Detect which cell encompasses the target text, then output its [X, Y] center coordinate. 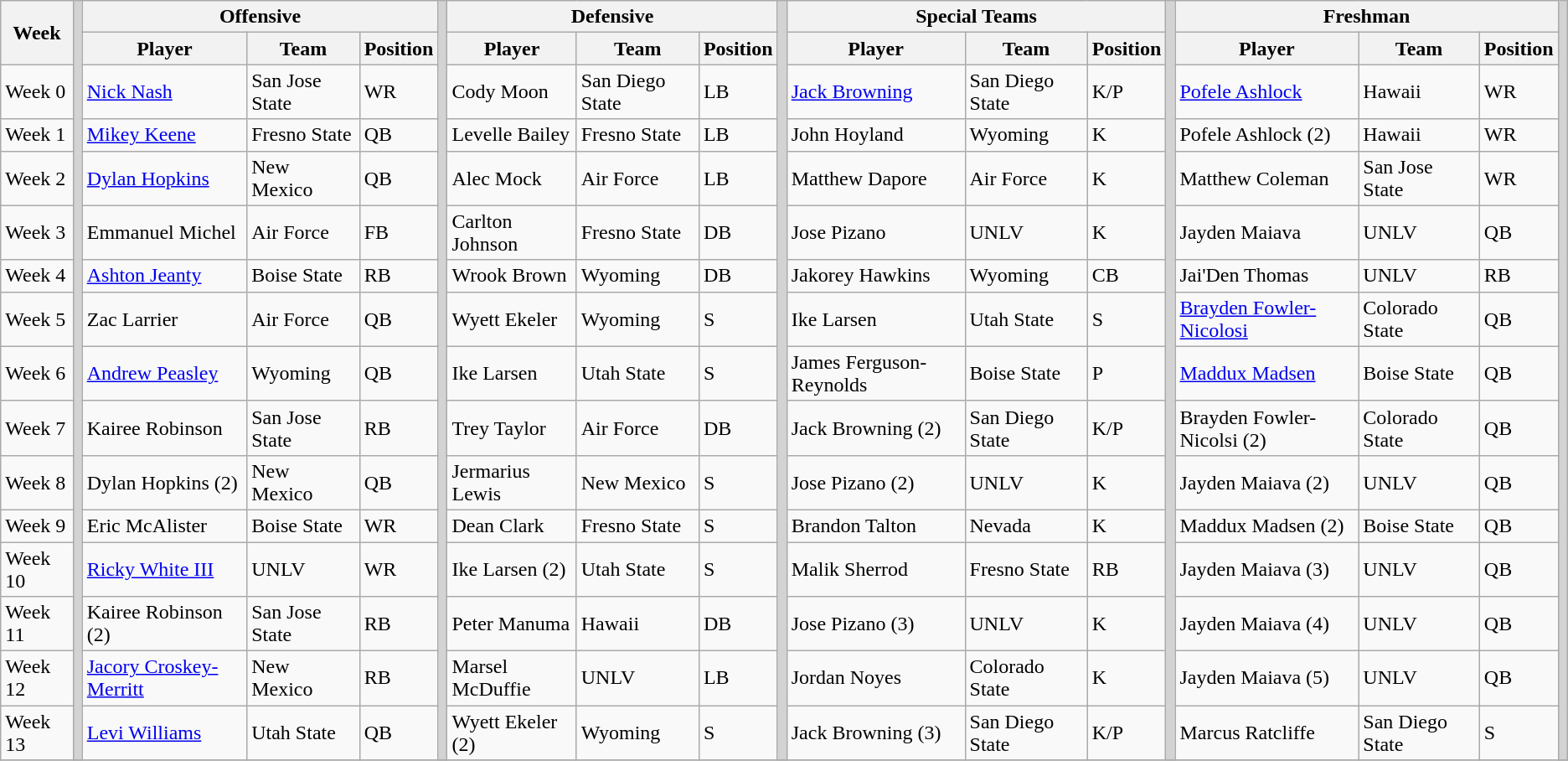
Maddux Madsen [1266, 374]
Jacory Croskey-Merritt [164, 679]
Matthew Coleman [1266, 178]
Jose Pizano [876, 233]
Brayden Fowler-Nicolsi (2) [1266, 427]
Wyett Ekeler (2) [512, 733]
Kairee Robinson (2) [164, 624]
Brayden Fowler-Nicolosi [1266, 318]
Jack Browning (3) [876, 733]
Special Teams [977, 17]
Freshman [1367, 17]
Levelle Bailey [512, 135]
Maddux Madsen (2) [1266, 525]
Zac Larrier [164, 318]
Wrook Brown [512, 276]
Jayden Maiava (2) [1266, 483]
Jayden Maiava (3) [1266, 568]
Week 0 [37, 92]
Jordan Noyes [876, 679]
Week 1 [37, 135]
Marsel McDuffie [512, 679]
Week 8 [37, 483]
Week 7 [37, 427]
P [1127, 374]
Jose Pizano (3) [876, 624]
Cody Moon [512, 92]
Ashton Jeanty [164, 276]
Week 13 [37, 733]
James Ferguson-Reynolds [876, 374]
FB [399, 233]
Week 9 [37, 525]
Brandon Talton [876, 525]
Peter Manuma [512, 624]
Jayden Maiava (4) [1266, 624]
Kairee Robinson [164, 427]
Jermarius Lewis [512, 483]
Carlton Johnson [512, 233]
Week 4 [37, 276]
Dean Clark [512, 525]
Defensive [612, 17]
Malik Sherrod [876, 568]
Offensive [260, 17]
Matthew Dapore [876, 178]
Week 6 [37, 374]
Week [37, 33]
Trey Taylor [512, 427]
Week 10 [37, 568]
Jayden Maiava (5) [1266, 679]
Jack Browning [876, 92]
Week 5 [37, 318]
Ike Larsen (2) [512, 568]
Marcus Ratcliffe [1266, 733]
Wyett Ekeler [512, 318]
Jakorey Hawkins [876, 276]
Levi Williams [164, 733]
Jose Pizano (2) [876, 483]
Emmanuel Michel [164, 233]
Nick Nash [164, 92]
Jai'Den Thomas [1266, 276]
Alec Mock [512, 178]
Jayden Maiava [1266, 233]
Eric McAlister [164, 525]
CB [1127, 276]
Mikey Keene [164, 135]
Dylan Hopkins [164, 178]
Week 3 [37, 233]
Week 11 [37, 624]
Week 12 [37, 679]
Pofele Ashlock (2) [1266, 135]
Nevada [1026, 525]
Pofele Ashlock [1266, 92]
Dylan Hopkins (2) [164, 483]
Andrew Peasley [164, 374]
Jack Browning (2) [876, 427]
John Hoyland [876, 135]
Ricky White III [164, 568]
Week 2 [37, 178]
